Pinpoint the cell where the given text exists, returning its (x, y) midpoint coordinate. 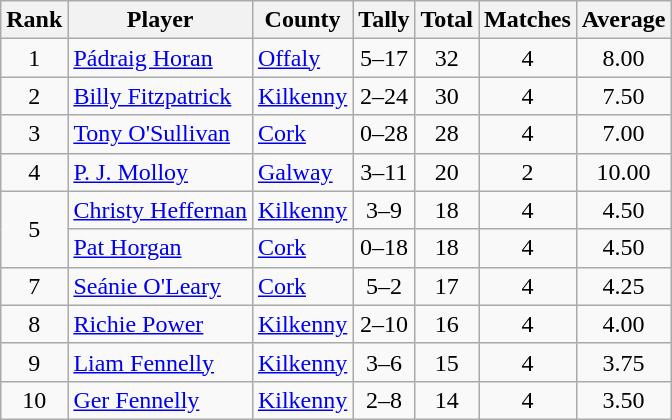
15 (447, 362)
3 (34, 134)
14 (447, 400)
7.50 (624, 96)
8.00 (624, 58)
7 (34, 286)
3–11 (384, 172)
Average (624, 20)
P. J. Molloy (160, 172)
5 (34, 229)
4.25 (624, 286)
Seánie O'Leary (160, 286)
17 (447, 286)
10.00 (624, 172)
8 (34, 324)
0–18 (384, 248)
5–2 (384, 286)
2–8 (384, 400)
Tally (384, 20)
Liam Fennelly (160, 362)
3–6 (384, 362)
Tony O'Sullivan (160, 134)
9 (34, 362)
0–28 (384, 134)
3.50 (624, 400)
Total (447, 20)
Ger Fennelly (160, 400)
1 (34, 58)
16 (447, 324)
4.00 (624, 324)
28 (447, 134)
20 (447, 172)
10 (34, 400)
3.75 (624, 362)
County (302, 20)
Richie Power (160, 324)
Galway (302, 172)
Christy Heffernan (160, 210)
Billy Fitzpatrick (160, 96)
Matches (528, 20)
2–10 (384, 324)
Offaly (302, 58)
Rank (34, 20)
Player (160, 20)
5–17 (384, 58)
Pádraig Horan (160, 58)
Pat Horgan (160, 248)
32 (447, 58)
3–9 (384, 210)
30 (447, 96)
7.00 (624, 134)
2–24 (384, 96)
